Locate the cell with the specified text and output its (X, Y) center coordinate. 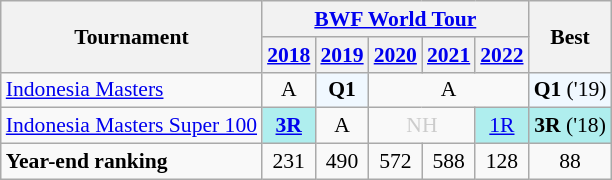
3R (288, 126)
Indonesia Masters Super 100 (132, 126)
2018 (288, 55)
3R ('18) (570, 126)
Best (570, 36)
Year-end ranking (132, 162)
572 (396, 162)
490 (342, 162)
231 (288, 162)
88 (570, 162)
2022 (502, 55)
1R (502, 126)
NH (422, 126)
2021 (448, 55)
588 (448, 162)
Q1 (342, 90)
Indonesia Masters (132, 90)
2020 (396, 55)
2019 (342, 55)
Tournament (132, 36)
Q1 ('19) (570, 90)
BWF World Tour (395, 19)
128 (502, 162)
